Pinpoint the cell where the given text exists, returning its [x, y] midpoint coordinate. 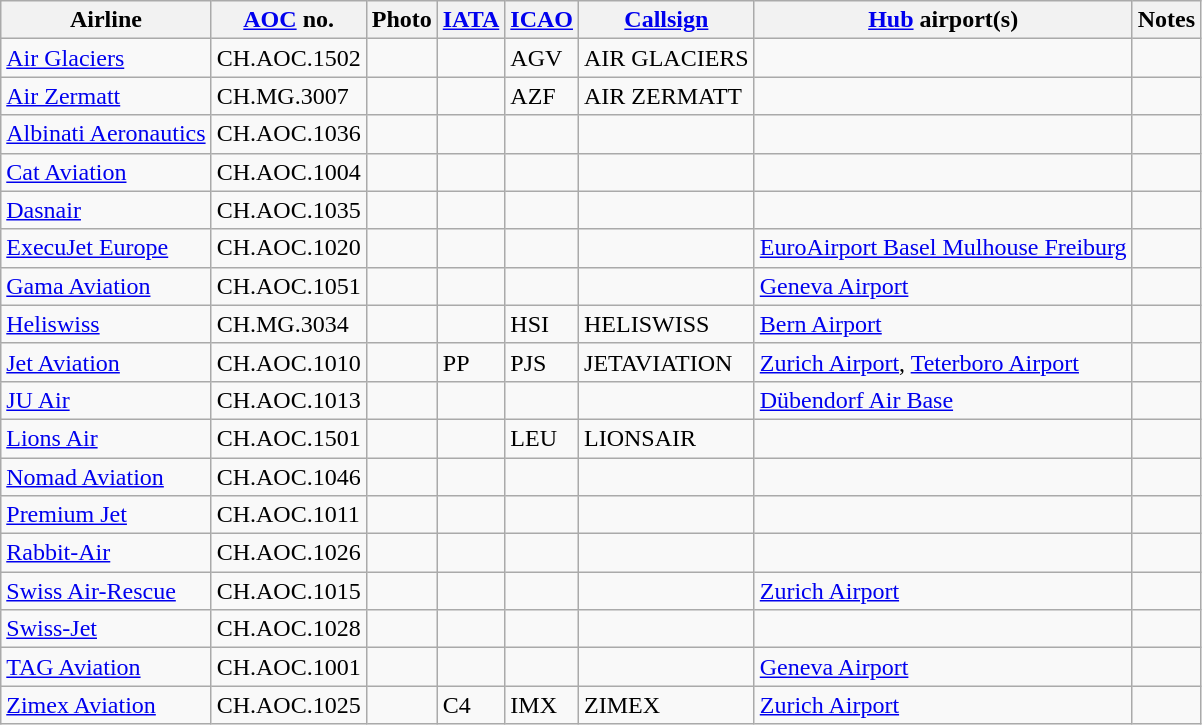
AIR GLACIERS [667, 58]
CH.AOC.1020 [288, 248]
Cat Aviation [106, 172]
PJS [542, 362]
CH.AOC.1501 [288, 438]
Hub airport(s) [943, 20]
ExecuJet Europe [106, 248]
TAG Aviation [106, 667]
Zimex Aviation [106, 705]
CH.AOC.1013 [288, 400]
CH.AOC.1036 [288, 134]
AOC no. [288, 20]
JU Air [106, 400]
AIR ZERMATT [667, 96]
LIONSAIR [667, 438]
CH.AOC.1026 [288, 553]
ZIMEX [667, 705]
CH.AOC.1004 [288, 172]
Swiss-Jet [106, 629]
Nomad Aviation [106, 477]
CH.AOC.1025 [288, 705]
CH.AOC.1028 [288, 629]
JETAVIATION [667, 362]
Swiss Air-Rescue [106, 591]
CH.MG.3007 [288, 96]
HELISWISS [667, 324]
ICAO [542, 20]
CH.AOC.1001 [288, 667]
Jet Aviation [106, 362]
IATA [471, 20]
CH.AOC.1015 [288, 591]
CH.AOC.1502 [288, 58]
Albinati Aeronautics [106, 134]
Heliswiss [106, 324]
Dübendorf Air Base [943, 400]
CH.AOC.1035 [288, 210]
LEU [542, 438]
Notes [1166, 20]
CH.MG.3034 [288, 324]
Dasnair [106, 210]
Lions Air [106, 438]
Callsign [667, 20]
PP [471, 362]
AZF [542, 96]
CH.AOC.1051 [288, 286]
Zurich Airport, Teterboro Airport [943, 362]
HSI [542, 324]
EuroAirport Basel Mulhouse Freiburg [943, 248]
CH.AOC.1011 [288, 515]
Airline [106, 20]
CH.AOC.1046 [288, 477]
Gama Aviation [106, 286]
C4 [471, 705]
Air Zermatt [106, 96]
Rabbit-Air [106, 553]
Photo [402, 20]
Bern Airport [943, 324]
AGV [542, 58]
IMX [542, 705]
Air Glaciers [106, 58]
CH.AOC.1010 [288, 362]
Premium Jet [106, 515]
